Capture the cell that displays the provided text and extract its (x, y) central coordinate. 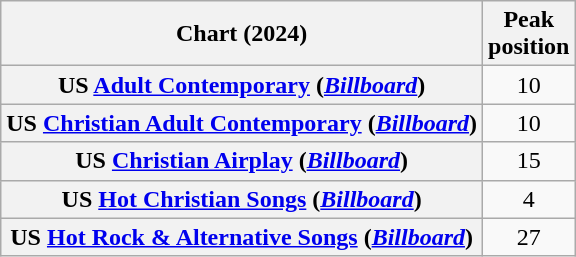
15 (529, 161)
27 (529, 237)
4 (529, 199)
US Christian Airplay (Billboard) (242, 161)
Peakposition (529, 34)
US Hot Rock & Alternative Songs (Billboard) (242, 237)
US Christian Adult Contemporary (Billboard) (242, 123)
US Hot Christian Songs (Billboard) (242, 199)
Chart (2024) (242, 34)
US Adult Contemporary (Billboard) (242, 85)
